Scan for the cell matching the given text and deliver its (x, y) coordinate at center. 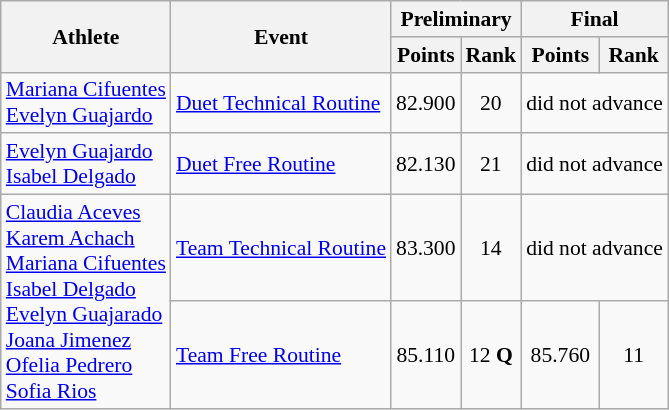
21 (492, 164)
Team Free Routine (281, 356)
Final (594, 19)
14 (492, 248)
Mariana CifuentesEvelyn Guajardo (86, 102)
83.300 (426, 248)
82.130 (426, 164)
Athlete (86, 36)
12 Q (492, 356)
11 (634, 356)
Duet Technical Routine (281, 102)
20 (492, 102)
85.110 (426, 356)
Evelyn GuajardoIsabel Delgado (86, 164)
Team Technical Routine (281, 248)
Event (281, 36)
85.760 (560, 356)
82.900 (426, 102)
Claudia AcevesKarem AchachMariana CifuentesIsabel DelgadoEvelyn GuajaradoJoana JimenezOfelia PedreroSofia Rios (86, 302)
Preliminary (456, 19)
Duet Free Routine (281, 164)
